From the cell containing the given text, extract its center point as (X, Y) coordinate. 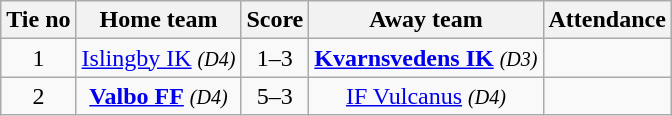
Kvarnsvedens IK (D3) (426, 58)
1 (38, 58)
2 (38, 96)
Islingby IK (D4) (158, 58)
Attendance (607, 20)
1–3 (275, 58)
Valbo FF (D4) (158, 96)
5–3 (275, 96)
Away team (426, 20)
Home team (158, 20)
IF Vulcanus (D4) (426, 96)
Tie no (38, 20)
Score (275, 20)
